Extract the (x, y) coordinate from the center of the cell holding the provided text.  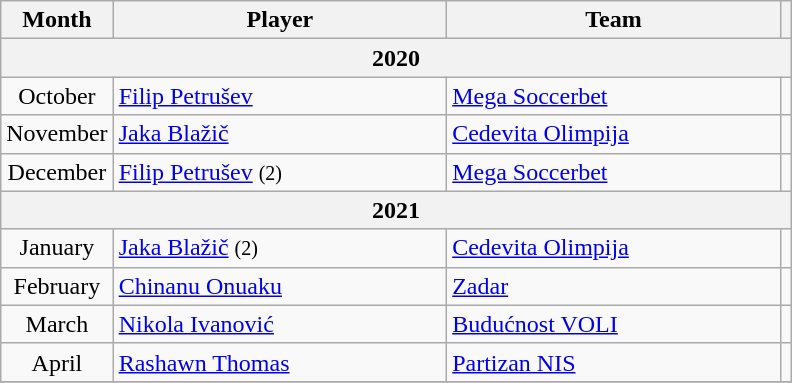
Budućnost VOLI (614, 324)
March (57, 324)
Zadar (614, 286)
November (57, 134)
Partizan NIS (614, 362)
Filip Petrušev (2) (280, 172)
February (57, 286)
Chinanu Onuaku (280, 286)
2020 (396, 58)
Month (57, 20)
Jaka Blažič (280, 134)
Filip Petrušev (280, 96)
Player (280, 20)
2021 (396, 210)
December (57, 172)
Team (614, 20)
January (57, 248)
Jaka Blažič (2) (280, 248)
Nikola Ivanović (280, 324)
October (57, 96)
Rashawn Thomas (280, 362)
April (57, 362)
